From the cell containing the given text, extract its center point as [x, y] coordinate. 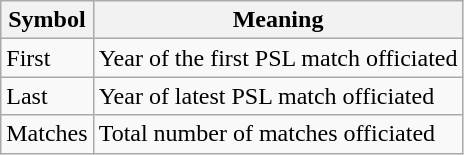
First [47, 58]
Year of latest PSL match officiated [278, 96]
Total number of matches officiated [278, 134]
Matches [47, 134]
Symbol [47, 20]
Year of the first PSL match officiated [278, 58]
Meaning [278, 20]
Last [47, 96]
